Detect which cell encompasses the target text, then output its (X, Y) center coordinate. 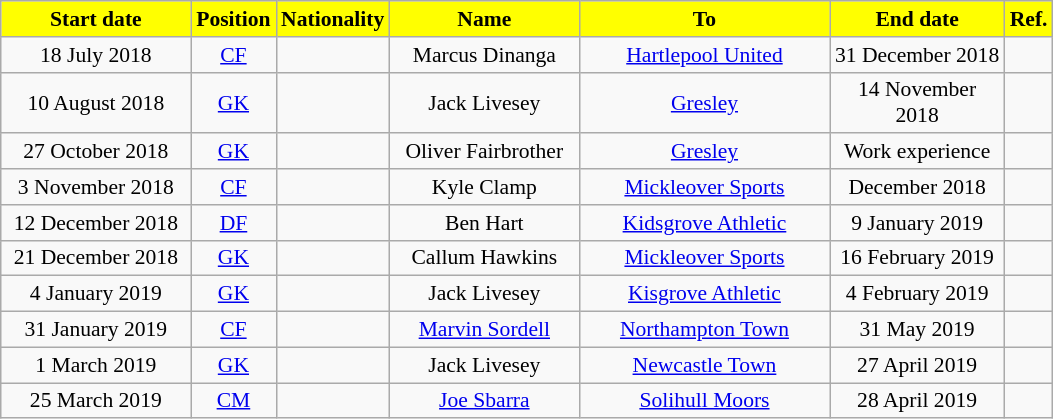
Northampton Town (704, 330)
25 March 2019 (96, 401)
27 April 2019 (918, 365)
Marvin Sordell (484, 330)
Marcus Dinanga (484, 55)
Kisgrove Athletic (704, 294)
16 February 2019 (918, 258)
Oliver Fairbrother (484, 152)
Work experience (918, 152)
18 July 2018 (96, 55)
4 January 2019 (96, 294)
31 December 2018 (918, 55)
3 November 2018 (96, 187)
1 March 2019 (96, 365)
27 October 2018 (96, 152)
31 January 2019 (96, 330)
28 April 2019 (918, 401)
4 February 2019 (918, 294)
December 2018 (918, 187)
14 November 2018 (918, 102)
Nationality (332, 19)
Start date (96, 19)
Callum Hawkins (484, 258)
End date (918, 19)
Kidsgrove Athletic (704, 223)
21 December 2018 (96, 258)
12 December 2018 (96, 223)
Newcastle Town (704, 365)
Position (234, 19)
CM (234, 401)
31 May 2019 (918, 330)
Ref. (1029, 19)
Name (484, 19)
Joe Sbarra (484, 401)
To (704, 19)
DF (234, 223)
Kyle Clamp (484, 187)
Hartlepool United (704, 55)
9 January 2019 (918, 223)
10 August 2018 (96, 102)
Ben Hart (484, 223)
Solihull Moors (704, 401)
